Scan for the cell matching the given text and deliver its (X, Y) coordinate at center. 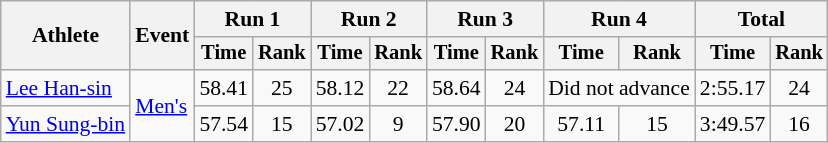
Run 2 (369, 19)
Men's (162, 106)
57.02 (340, 124)
58.12 (340, 88)
Did not advance (619, 88)
Lee Han-sin (66, 88)
Event (162, 36)
20 (515, 124)
Athlete (66, 36)
16 (799, 124)
Run 1 (252, 19)
58.64 (456, 88)
3:49.57 (732, 124)
57.90 (456, 124)
22 (398, 88)
57.11 (581, 124)
Total (762, 19)
Run 4 (619, 19)
Yun Sung-bin (66, 124)
9 (398, 124)
2:55.17 (732, 88)
Run 3 (485, 19)
58.41 (224, 88)
57.54 (224, 124)
25 (282, 88)
